Scan for the cell matching the given text and deliver its [x, y] coordinate at center. 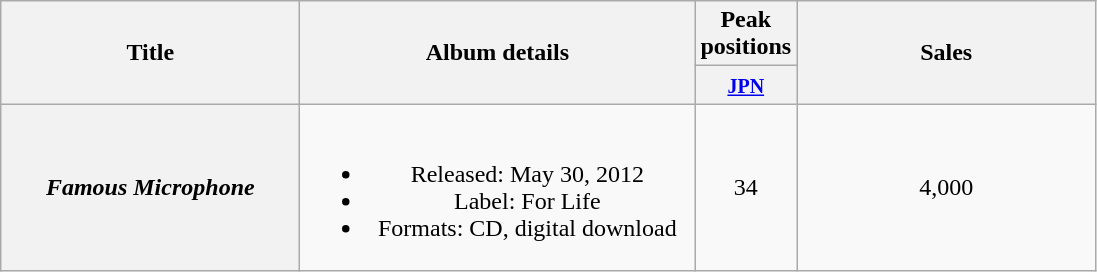
Album details [498, 52]
4,000 [946, 188]
JPN [746, 85]
Title [150, 52]
Famous Microphone [150, 188]
Released: May 30, 2012Label: For LifeFormats: CD, digital download [498, 188]
Sales [946, 52]
34 [746, 188]
Peak positions [746, 34]
